Pinpoint the cell where the given text exists, returning its (x, y) midpoint coordinate. 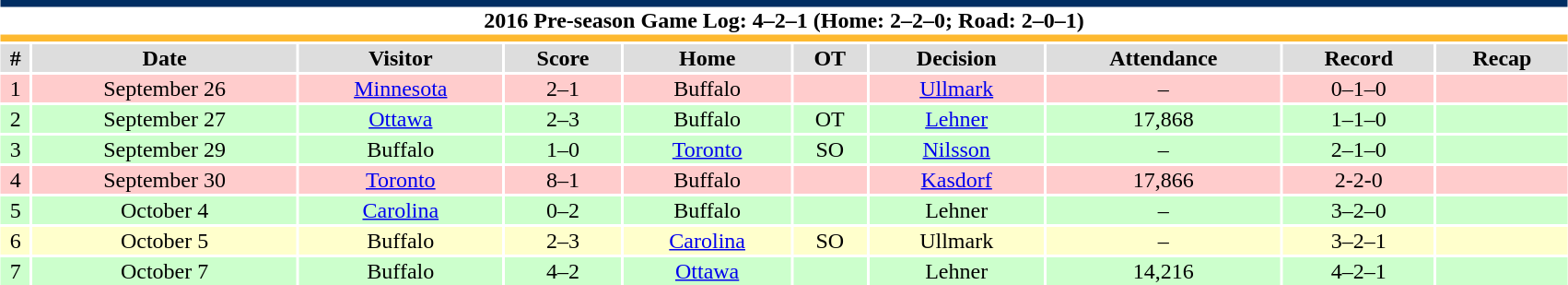
1 (16, 89)
3–2–1 (1359, 241)
17,868 (1164, 119)
0–1–0 (1359, 89)
September 27 (164, 119)
3–2–0 (1359, 210)
6 (16, 241)
0–2 (563, 210)
Record (1359, 58)
September 29 (164, 149)
September 30 (164, 180)
Score (563, 58)
October 5 (164, 241)
Home (708, 58)
2–1–0 (1359, 149)
1–1–0 (1359, 119)
October 7 (164, 271)
September 26 (164, 89)
Date (164, 58)
Attendance (1164, 58)
17,866 (1164, 180)
2016 Pre-season Game Log: 4–2–1 (Home: 2–2–0; Road: 2–0–1) (784, 20)
Minnesota (401, 89)
8–1 (563, 180)
2 (16, 119)
3 (16, 149)
1–0 (563, 149)
# (16, 58)
14,216 (1164, 271)
Visitor (401, 58)
Decision (956, 58)
4 (16, 180)
October 4 (164, 210)
Recap (1503, 58)
4–2–1 (1359, 271)
2-2-0 (1359, 180)
4–2 (563, 271)
Kasdorf (956, 180)
2–1 (563, 89)
Nilsson (956, 149)
7 (16, 271)
5 (16, 210)
